Return the (X, Y) coordinate for the center point of the cell that contains the specified text.  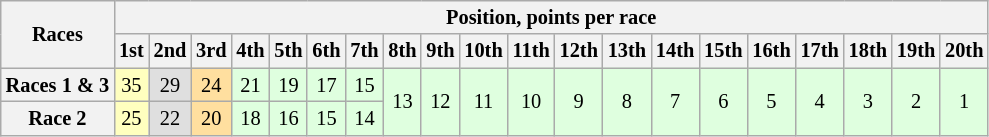
14 (364, 118)
13th (627, 51)
16 (288, 118)
25 (132, 118)
8 (627, 102)
3 (868, 102)
1st (132, 51)
7th (364, 51)
6th (326, 51)
2nd (170, 51)
10th (483, 51)
19th (916, 51)
16th (771, 51)
13 (402, 102)
12 (440, 102)
10 (532, 102)
11 (483, 102)
9th (440, 51)
4th (250, 51)
9 (579, 102)
17 (326, 85)
Race 2 (58, 118)
17th (820, 51)
15th (723, 51)
6 (723, 102)
19 (288, 85)
11th (532, 51)
18 (250, 118)
5 (771, 102)
1 (964, 102)
24 (211, 85)
8th (402, 51)
Races 1 & 3 (58, 85)
20th (964, 51)
3rd (211, 51)
7 (675, 102)
14th (675, 51)
20 (211, 118)
12th (579, 51)
4 (820, 102)
18th (868, 51)
Position, points per race (551, 17)
21 (250, 85)
2 (916, 102)
5th (288, 51)
35 (132, 85)
Races (58, 34)
29 (170, 85)
22 (170, 118)
